Determine the (x, y) coordinate at the center of the cell enclosing the given text.  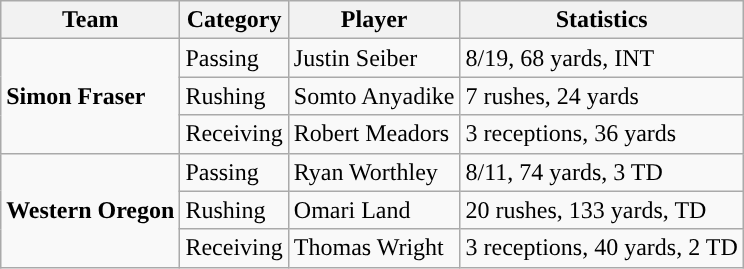
Somto Anyadike (374, 96)
8/19, 68 yards, INT (602, 58)
3 receptions, 36 yards (602, 134)
7 rushes, 24 yards (602, 96)
Western Oregon (90, 210)
Justin Seiber (374, 58)
8/11, 74 yards, 3 TD (602, 172)
20 rushes, 133 yards, TD (602, 210)
Thomas Wright (374, 248)
3 receptions, 40 yards, 2 TD (602, 248)
Omari Land (374, 210)
Team (90, 20)
Simon Fraser (90, 96)
Category (234, 20)
Statistics (602, 20)
Player (374, 20)
Ryan Worthley (374, 172)
Robert Meadors (374, 134)
